Identify which cell holds the provided text, then report its (x, y) central coordinate. 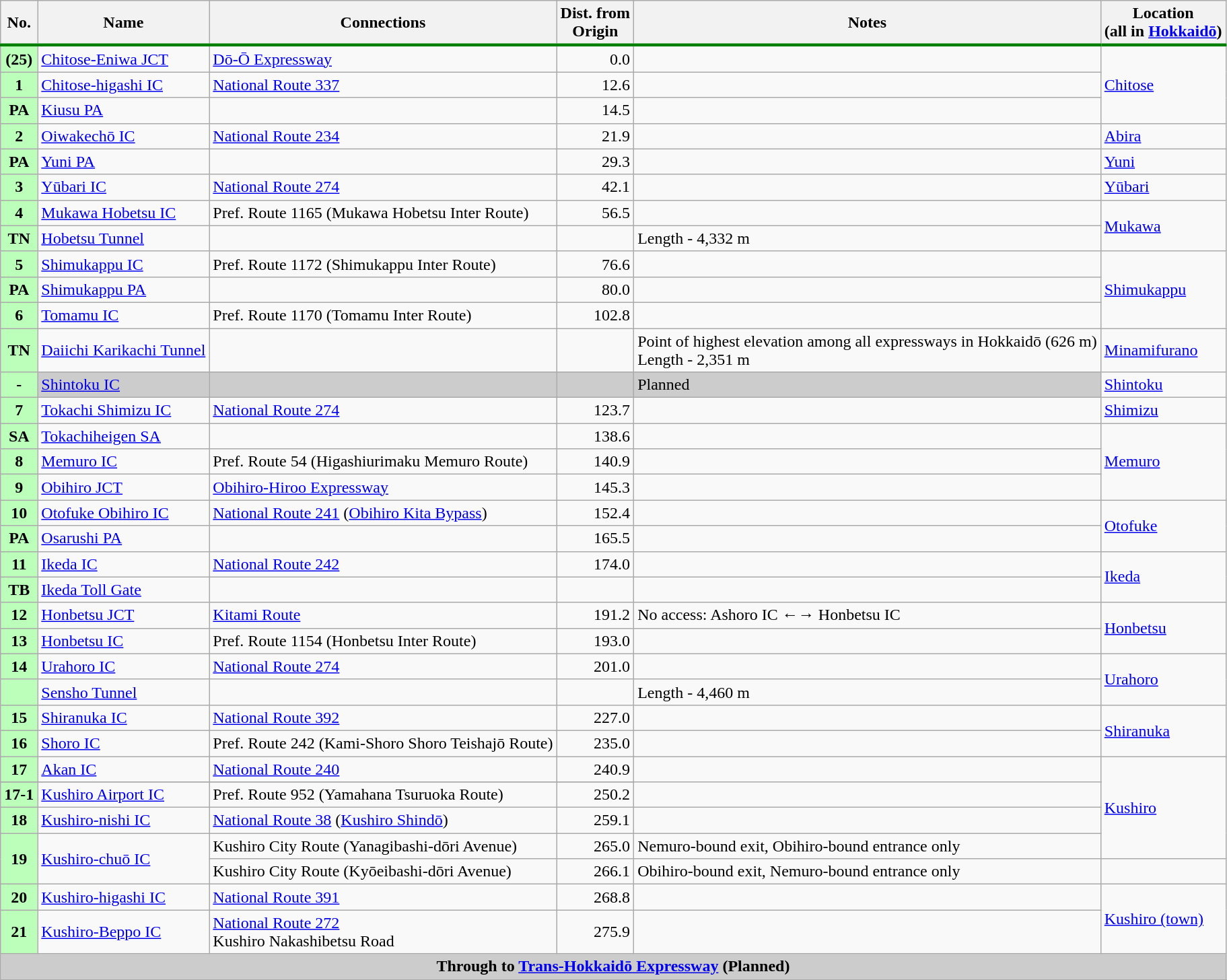
1 (19, 85)
Shimukappu (1163, 289)
(25) (19, 59)
Name (124, 23)
29.3 (595, 162)
12 (19, 615)
Through to Trans-Hokkaidō Expressway (Planned) (613, 967)
Akan IC (124, 769)
193.0 (595, 641)
140.9 (595, 462)
Mukawa Hobetsu IC (124, 213)
Otofuke (1163, 526)
10 (19, 513)
56.5 (595, 213)
Pref. Route 242 (Kami-Shoro Shoro Teishajō Route) (383, 743)
17-1 (19, 795)
Abira (1163, 136)
Shimukappu IC (124, 264)
National Route 234 (383, 136)
8 (19, 462)
Shimizu (1163, 411)
Length - 4,332 m (868, 238)
Oiwakechō IC (124, 136)
4 (19, 213)
Chitose (1163, 84)
Chitose-higashi IC (124, 85)
Shiranuka (1163, 730)
Yūbari IC (124, 187)
19 (19, 859)
Daiichi Karikachi Tunnel (124, 350)
Point of highest elevation among all expressways in Hokkaidō (626 m)Length - 2,351 m (868, 350)
Chitose-Eniwa JCT (124, 59)
Dist. fromOrigin (595, 23)
National Route 241 (Obihiro Kita Bypass) (383, 513)
191.2 (595, 615)
268.8 (595, 897)
Minamifurano (1163, 350)
Location(all in Hokkaidō) (1163, 23)
227.0 (595, 717)
Shiranuka IC (124, 717)
17 (19, 769)
42.1 (595, 187)
SA (19, 436)
Dō-Ō Expressway (383, 59)
Urahoro (1163, 679)
152.4 (595, 513)
Yūbari (1163, 187)
Ikeda Toll Gate (124, 590)
165.5 (595, 538)
16 (19, 743)
9 (19, 487)
Sensho Tunnel (124, 692)
138.6 (595, 436)
Otofuke Obihiro IC (124, 513)
Length - 4,460 m (868, 692)
201.0 (595, 666)
20 (19, 897)
Kushiro City Route (Yanagibashi-dōri Avenue) (383, 846)
11 (19, 564)
Honbetsu JCT (124, 615)
National Route 337 (383, 85)
250.2 (595, 795)
259.1 (595, 820)
Notes (868, 23)
240.9 (595, 769)
Planned (868, 385)
Kushiro-Beppo IC (124, 932)
Pref. Route 1170 (Tomamu Inter Route) (383, 315)
Memuro IC (124, 462)
Shimukappu PA (124, 289)
National Route 392 (383, 717)
123.7 (595, 411)
Pref. Route 952 (Yamahana Tsuruoka Route) (383, 795)
Ikeda (1163, 577)
No access: Ashoro IC ←→ Honbetsu IC (868, 615)
145.3 (595, 487)
Kushiro City Route (Kyōeibashi-dōri Avenue) (383, 872)
Nemuro-bound exit, Obihiro-bound entrance only (868, 846)
0.0 (595, 59)
Honbetsu IC (124, 641)
Obihiro JCT (124, 487)
Tokachiheigen SA (124, 436)
Honbetsu (1163, 628)
2 (19, 136)
174.0 (595, 564)
275.9 (595, 932)
Pref. Route 54 (Higashiurimaku Memuro Route) (383, 462)
TB (19, 590)
National Route 38 (Kushiro Shindō) (383, 820)
Obihiro-Hiroo Expressway (383, 487)
Kushiro-chuō IC (124, 859)
Kushiro (town) (1163, 919)
6 (19, 315)
Shintoku (1163, 385)
Shintoku IC (124, 385)
Osarushi PA (124, 538)
Urahoro IC (124, 666)
12.6 (595, 85)
Pref. Route 1165 (Mukawa Hobetsu Inter Route) (383, 213)
Yuni (1163, 162)
266.1 (595, 872)
National Route 242 (383, 564)
Obihiro-bound exit, Nemuro-bound entrance only (868, 872)
Tokachi Shimizu IC (124, 411)
Kushiro-nishi IC (124, 820)
76.6 (595, 264)
7 (19, 411)
15 (19, 717)
235.0 (595, 743)
Memuro (1163, 462)
Tomamu IC (124, 315)
21.9 (595, 136)
14 (19, 666)
102.8 (595, 315)
Kiusu PA (124, 110)
No. (19, 23)
Kitami Route (383, 615)
Pref. Route 1154 (Honbetsu Inter Route) (383, 641)
18 (19, 820)
3 (19, 187)
National Route 391 (383, 897)
Mukawa (1163, 225)
Kushiro (1163, 808)
Yuni PA (124, 162)
Kushiro-higashi IC (124, 897)
Ikeda IC (124, 564)
13 (19, 641)
Pref. Route 1172 (Shimukappu Inter Route) (383, 264)
80.0 (595, 289)
National Route 272Kushiro Nakashibetsu Road (383, 932)
5 (19, 264)
21 (19, 932)
Shoro IC (124, 743)
Hobetsu Tunnel (124, 238)
14.5 (595, 110)
- (19, 385)
265.0 (595, 846)
National Route 240 (383, 769)
Kushiro Airport IC (124, 795)
Connections (383, 23)
